Extract the (X, Y) coordinate from the center of the cell holding the provided text.  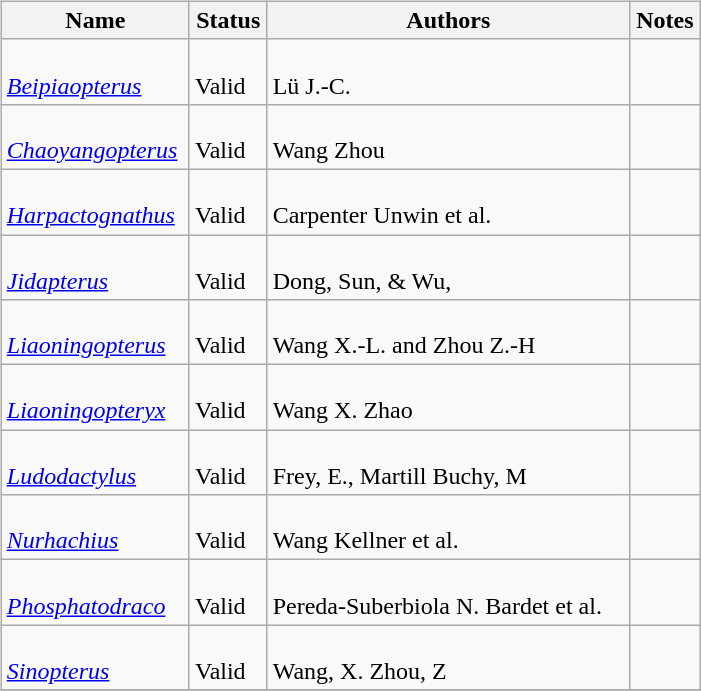
Wang X. Zhao (443, 398)
Chaoyangopterus (95, 136)
Jidapterus (95, 266)
Notes (664, 20)
Nurhachius (95, 528)
Ludodactylus (95, 462)
Pereda-Suberbiola N. Bardet et al. (443, 592)
Lü J.-C. (443, 72)
Sinopterus (95, 658)
Wang, X. Zhou, Z (443, 658)
Dong, Sun, & Wu, (443, 266)
Phosphatodraco (95, 592)
Frey, E., Martill Buchy, M (443, 462)
Wang X.-L. and Zhou Z.-H (443, 332)
Liaoningopteryx (95, 398)
Wang Kellner et al. (443, 528)
Status (228, 20)
Harpactognathus (95, 202)
Name (95, 20)
Liaoningopterus (95, 332)
Carpenter Unwin et al. (443, 202)
Beipiaopterus (95, 72)
Authors (448, 20)
Wang Zhou (443, 136)
